Output the (x, y) coordinate of the center of the cell containing the given text.  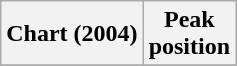
Chart (2004) (72, 34)
Peak position (189, 34)
